Pinpoint the cell where the given text exists, returning its [x, y] midpoint coordinate. 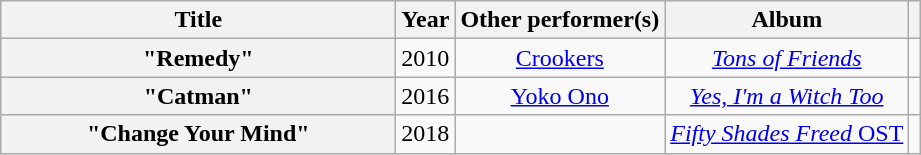
Tons of Friends [787, 58]
"Catman" [198, 96]
Title [198, 20]
"Remedy" [198, 58]
Fifty Shades Freed OST [787, 134]
2010 [426, 58]
Yoko Ono [560, 96]
Yes, I'm a Witch Too [787, 96]
2018 [426, 134]
Year [426, 20]
"Change Your Mind" [198, 134]
Other performer(s) [560, 20]
Album [787, 20]
Crookers [560, 58]
2016 [426, 96]
